Return (X, Y) of the center of cell containing provided text 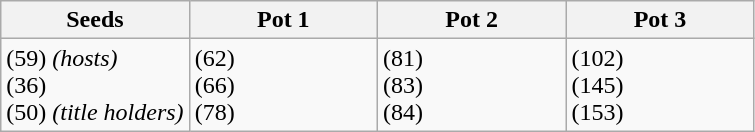
(62) (66) (78) (283, 85)
(59) (hosts) (36) (50) (title holders) (95, 85)
Pot 2 (471, 20)
Pot 3 (660, 20)
Seeds (95, 20)
Pot 1 (283, 20)
(102) (145) (153) (660, 85)
(81) (83) (84) (471, 85)
